Output the (X, Y) coordinate of the center of the cell containing the given text.  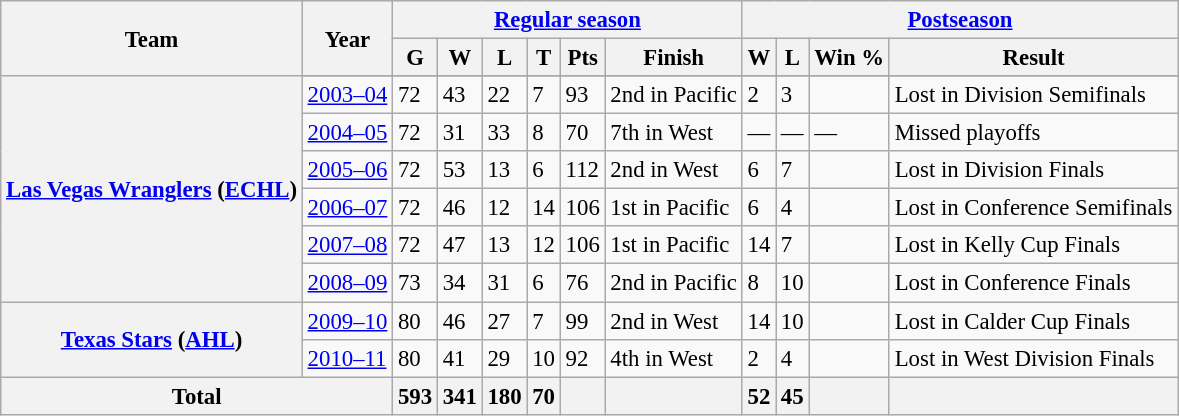
33 (504, 133)
Lost in Division Finals (1033, 170)
112 (582, 170)
73 (416, 283)
T (544, 58)
22 (504, 95)
2008–09 (347, 283)
Year (347, 38)
Lost in West Division Finals (1033, 358)
G (416, 58)
Lost in Calder Cup Finals (1033, 321)
2004–05 (347, 133)
27 (504, 321)
41 (460, 358)
2010–11 (347, 358)
Total (197, 396)
Pts (582, 58)
4th in West (674, 358)
3 (792, 95)
2005–06 (347, 170)
Postseason (960, 20)
Lost in Conference Semifinals (1033, 208)
92 (582, 358)
43 (460, 95)
Lost in Division Semifinals (1033, 95)
Team (152, 38)
99 (582, 321)
76 (582, 283)
2007–08 (347, 245)
Lost in Kelly Cup Finals (1033, 245)
Missed playoffs (1033, 133)
45 (792, 396)
Finish (674, 58)
Regular season (568, 20)
93 (582, 95)
Result (1033, 58)
53 (460, 170)
Las Vegas Wranglers (ECHL) (152, 189)
29 (504, 358)
34 (460, 283)
47 (460, 245)
2006–07 (347, 208)
Lost in Conference Finals (1033, 283)
52 (758, 396)
2003–04 (347, 95)
180 (504, 396)
2009–10 (347, 321)
341 (460, 396)
7th in West (674, 133)
Win % (849, 58)
593 (416, 396)
Texas Stars (AHL) (152, 340)
